Determine the (X, Y) coordinate at the center of the cell enclosing the given text.  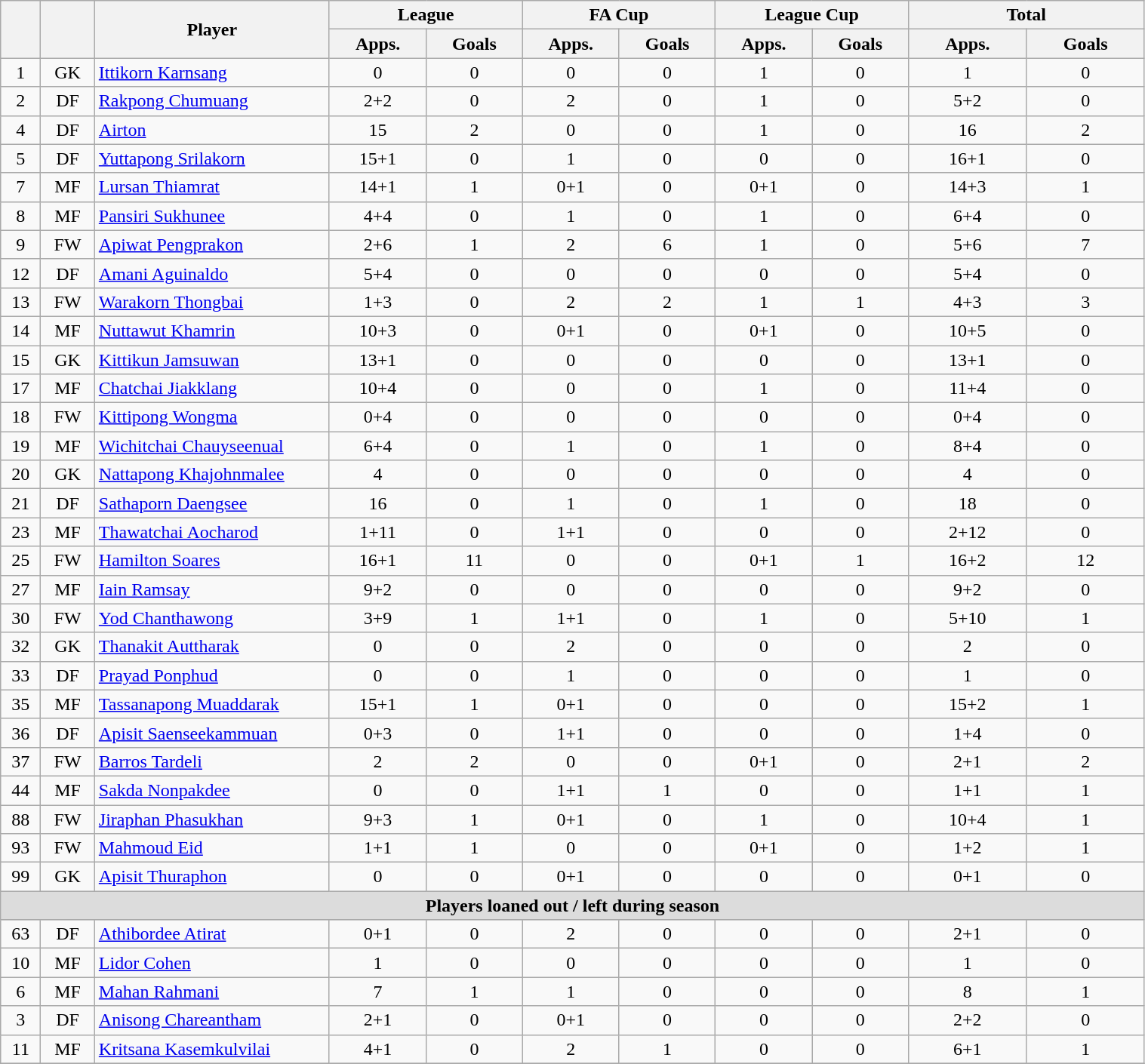
5 (21, 158)
10+5 (968, 331)
19 (21, 446)
13 (21, 302)
Player (211, 29)
8+4 (968, 446)
33 (21, 675)
63 (21, 934)
Sathaporn Daengsee (211, 503)
1+4 (968, 733)
Barros Tardeli (211, 761)
Rakpong Chumuang (211, 101)
9 (21, 244)
36 (21, 733)
32 (21, 647)
FA Cup (619, 15)
4+1 (377, 1049)
1+11 (377, 532)
Anisong Chareantham (211, 1020)
25 (21, 561)
21 (21, 503)
Thawatchai Aocharod (211, 532)
Warakorn Thongbai (211, 302)
League (426, 15)
Lursan Thiamrat (211, 187)
4+4 (377, 216)
Athibordee Atirat (211, 934)
16+2 (968, 561)
Mahan Rahmani (211, 992)
League Cup (812, 15)
Airton (211, 130)
Tassanapong Muaddarak (211, 704)
88 (21, 819)
Kittipong Wongma (211, 417)
Yuttapong Srilakorn (211, 158)
15+2 (968, 704)
6+1 (968, 1049)
Pansiri Sukhunee (211, 216)
Apiwat Pengprakon (211, 244)
5+6 (968, 244)
11+4 (968, 389)
23 (21, 532)
20 (21, 475)
14+3 (968, 187)
Players loaned out / left during season (572, 906)
1+3 (377, 302)
Hamilton Soares (211, 561)
5+10 (968, 618)
Nuttawut Khamrin (211, 331)
27 (21, 589)
5+2 (968, 101)
9+3 (377, 819)
30 (21, 618)
Amani Aguinaldo (211, 273)
Sakda Nonpakdee (211, 790)
2+6 (377, 244)
Kittikun Jamsuwan (211, 360)
93 (21, 848)
4+3 (968, 302)
Total (1026, 15)
Apisit Saenseekammuan (211, 733)
17 (21, 389)
Ittikorn Karnsang (211, 72)
Prayad Ponphud (211, 675)
Kritsana Kasemkulvilai (211, 1049)
Mahmoud Eid (211, 848)
10+3 (377, 331)
14+1 (377, 187)
35 (21, 704)
1+2 (968, 848)
44 (21, 790)
Yod Chanthawong (211, 618)
Apisit Thuraphon (211, 877)
14 (21, 331)
Nattapong Khajohnmalee (211, 475)
3+9 (377, 618)
2+12 (968, 532)
Chatchai Jiakklang (211, 389)
Iain Ramsay (211, 589)
37 (21, 761)
99 (21, 877)
0+3 (377, 733)
Thanakit Auttharak (211, 647)
Lidor Cohen (211, 963)
10 (21, 963)
Jiraphan Phasukhan (211, 819)
Wichitchai Chauyseenual (211, 446)
